Pinpoint the cell where the given text exists, returning its (x, y) midpoint coordinate. 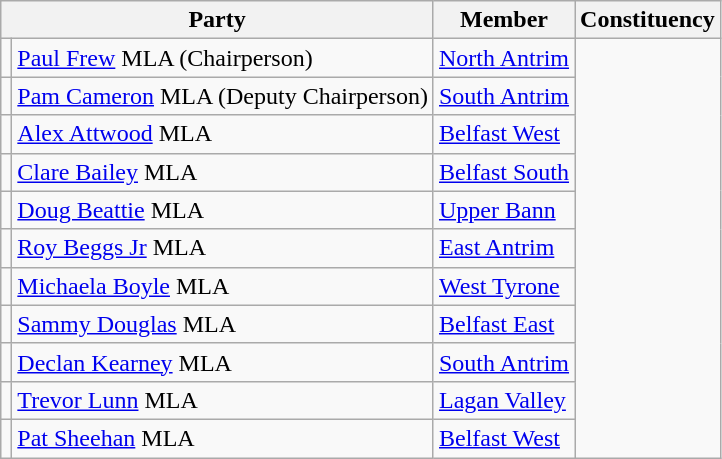
Alex Attwood MLA (223, 134)
Michaela Boyle MLA (223, 286)
North Antrim (504, 58)
West Tyrone (504, 286)
Party (218, 20)
East Antrim (504, 248)
Paul Frew MLA (Chairperson) (223, 58)
Upper Bann (504, 210)
Member (504, 20)
Belfast East (504, 324)
Lagan Valley (504, 400)
Pat Sheehan MLA (223, 438)
Declan Kearney MLA (223, 362)
Clare Bailey MLA (223, 172)
Belfast South (504, 172)
Constituency (648, 20)
Roy Beggs Jr MLA (223, 248)
Sammy Douglas MLA (223, 324)
Pam Cameron MLA (Deputy Chairperson) (223, 96)
Trevor Lunn MLA (223, 400)
Doug Beattie MLA (223, 210)
